Search for the cell housing the specified text and yield its (x, y) center coordinate. 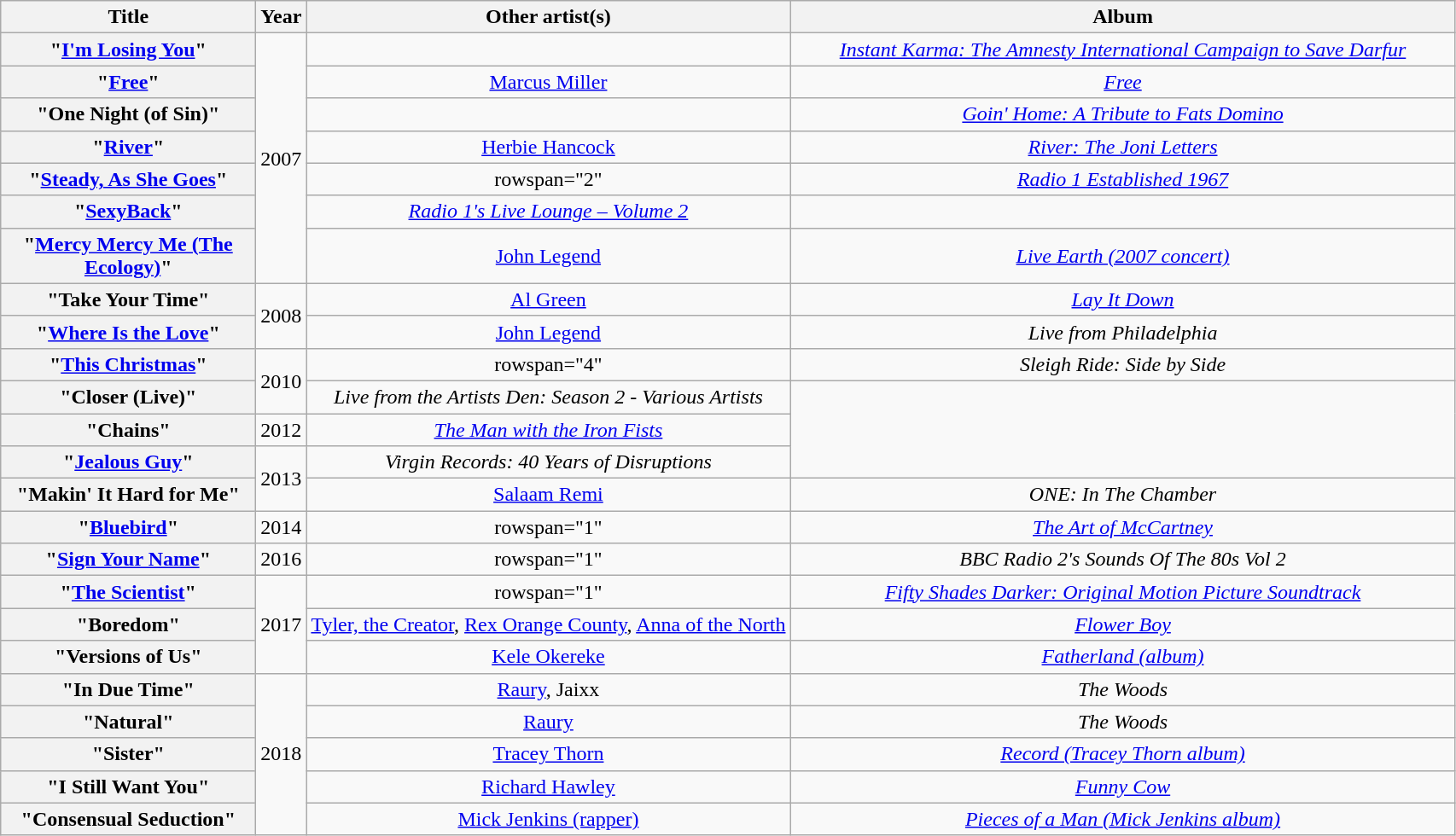
Herbie Hancock (548, 147)
Goin' Home: A Tribute to Fats Domino (1123, 114)
Al Green (548, 299)
"Sign Your Name" (128, 560)
Kele Okereke (548, 657)
2017 (282, 624)
The Man with the Iron Fists (548, 429)
"I Still Want You" (128, 787)
BBC Radio 2's Sounds Of The 80s Vol 2 (1123, 560)
"Consensual Seduction" (128, 819)
2018 (282, 754)
Free (1123, 82)
Richard Hawley (548, 787)
River: The Joni Letters (1123, 147)
"This Christmas" (128, 364)
Live from the Artists Den: Season 2 - Various Artists (548, 397)
"Sister" (128, 754)
"Take Your Time" (128, 299)
Virgin Records: 40 Years of Disruptions (548, 462)
2012 (282, 429)
Instant Karma: The Amnesty International Campaign to Save Darfur (1123, 49)
Fifty Shades Darker: Original Motion Picture Soundtrack (1123, 592)
"I'm Losing You" (128, 49)
Album (1123, 17)
2014 (282, 527)
Live Earth (2007 concert) (1123, 256)
Radio 1's Live Lounge – Volume 2 (548, 212)
2016 (282, 560)
Tyler, the Creator, Rex Orange County, Anna of the North (548, 624)
Raury, Jaixx (548, 689)
Pieces of a Man (Mick Jenkins album) (1123, 819)
Tracey Thorn (548, 754)
rowspan="4" (548, 364)
Radio 1 Established 1967 (1123, 179)
Live from Philadelphia (1123, 332)
Year (282, 17)
Funny Cow (1123, 787)
Sleigh Ride: Side by Side (1123, 364)
2007 (282, 159)
"Where Is the Love" (128, 332)
"Chains" (128, 429)
Title (128, 17)
"Closer (Live)" (128, 397)
"Jealous Guy" (128, 462)
"One Night (of Sin)" (128, 114)
Flower Boy (1123, 624)
Raury (548, 722)
2013 (282, 479)
Marcus Miller (548, 82)
"Steady, As She Goes" (128, 179)
Record (Tracey Thorn album) (1123, 754)
The Art of McCartney (1123, 527)
rowspan="2" (548, 179)
"Free" (128, 82)
"Makin' It Hard for Me" (128, 495)
"SexyBack" (128, 212)
"Versions of Us" (128, 657)
"Mercy Mercy Me (The Ecology)" (128, 256)
Other artist(s) (548, 17)
Mick Jenkins (rapper) (548, 819)
Lay It Down (1123, 299)
"The Scientist" (128, 592)
"Natural" (128, 722)
Salaam Remi (548, 495)
Fatherland (album) (1123, 657)
ONE: In The Chamber (1123, 495)
"In Due Time" (128, 689)
2008 (282, 316)
2010 (282, 380)
"River" (128, 147)
"Bluebird" (128, 527)
"Boredom" (128, 624)
